Return the (x, y) coordinate for the center point of the cell that contains the specified text.  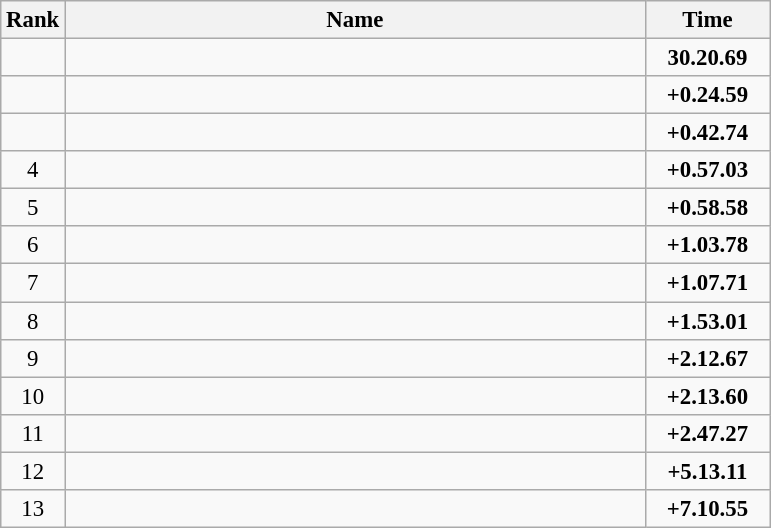
+0.58.58 (708, 208)
+0.24.59 (708, 95)
+5.13.11 (708, 471)
12 (33, 471)
7 (33, 283)
+0.42.74 (708, 133)
+1.53.01 (708, 321)
+2.12.67 (708, 358)
+7.10.55 (708, 509)
9 (33, 358)
6 (33, 245)
11 (33, 433)
4 (33, 170)
+1.07.71 (708, 283)
Time (708, 20)
30.20.69 (708, 58)
+2.13.60 (708, 396)
+0.57.03 (708, 170)
13 (33, 509)
+2.47.27 (708, 433)
Name (356, 20)
5 (33, 208)
10 (33, 396)
8 (33, 321)
+1.03.78 (708, 245)
Rank (33, 20)
